Capture the cell that displays the provided text and extract its [x, y] central coordinate. 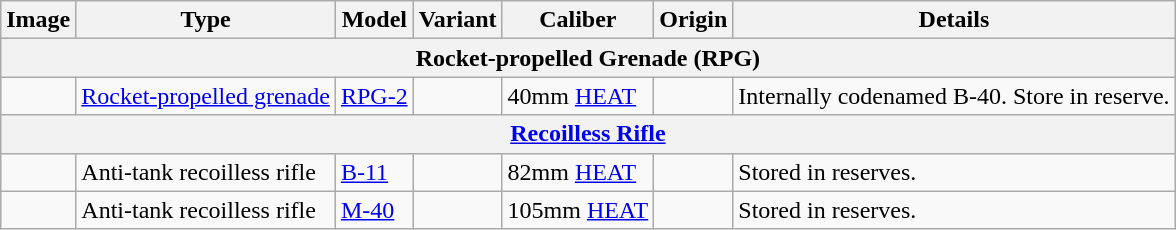
Recoilless Rifle [588, 134]
Internally codenamed B-40. Store in reserve. [954, 96]
Caliber [578, 20]
Details [954, 20]
M-40 [374, 210]
Origin [694, 20]
RPG-2 [374, 96]
B-11 [374, 172]
Type [206, 20]
Rocket-propelled Grenade (RPG) [588, 58]
Rocket-propelled grenade [206, 96]
40mm HEAT [578, 96]
105mm HEAT [578, 210]
82mm HEAT [578, 172]
Image [38, 20]
Model [374, 20]
Variant [458, 20]
